Find where the given text appears and provide that cell's center as (X, Y) coordinate. 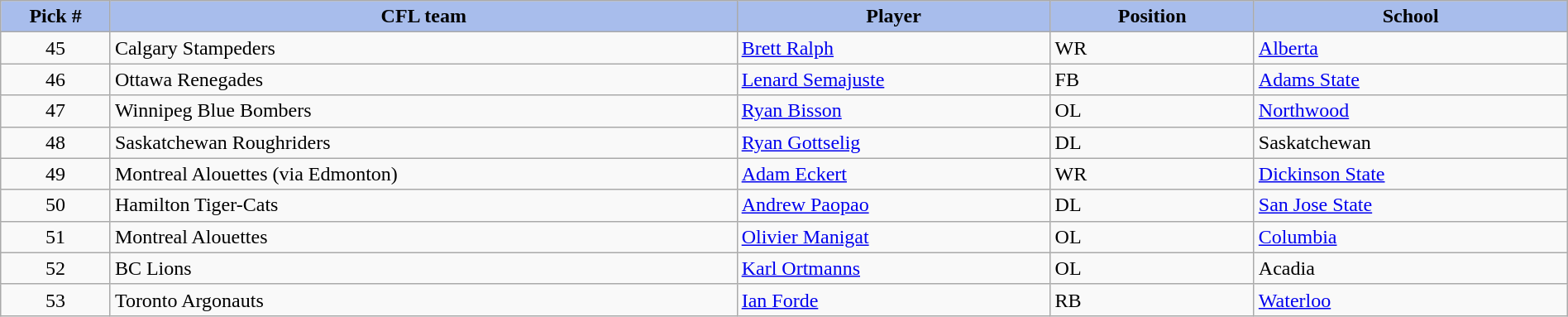
45 (56, 48)
Dickinson State (1411, 174)
FB (1152, 79)
Saskatchewan Roughriders (423, 142)
Alberta (1411, 48)
52 (56, 268)
Winnipeg Blue Bombers (423, 111)
Ryan Gottselig (893, 142)
Adam Eckert (893, 174)
Waterloo (1411, 300)
Ottawa Renegades (423, 79)
CFL team (423, 17)
46 (56, 79)
Player (893, 17)
School (1411, 17)
51 (56, 237)
Pick # (56, 17)
Calgary Stampeders (423, 48)
48 (56, 142)
BC Lions (423, 268)
Acadia (1411, 268)
Karl Ortmanns (893, 268)
Andrew Paopao (893, 205)
San Jose State (1411, 205)
Montreal Alouettes (423, 237)
47 (56, 111)
Olivier Manigat (893, 237)
Ian Forde (893, 300)
Adams State (1411, 79)
Saskatchewan (1411, 142)
Brett Ralph (893, 48)
Montreal Alouettes (via Edmonton) (423, 174)
Toronto Argonauts (423, 300)
Lenard Semajuste (893, 79)
RB (1152, 300)
49 (56, 174)
Hamilton Tiger-Cats (423, 205)
Ryan Bisson (893, 111)
Columbia (1411, 237)
Position (1152, 17)
53 (56, 300)
50 (56, 205)
Northwood (1411, 111)
